Find where the given text appears and provide that cell's center as [X, Y] coordinate. 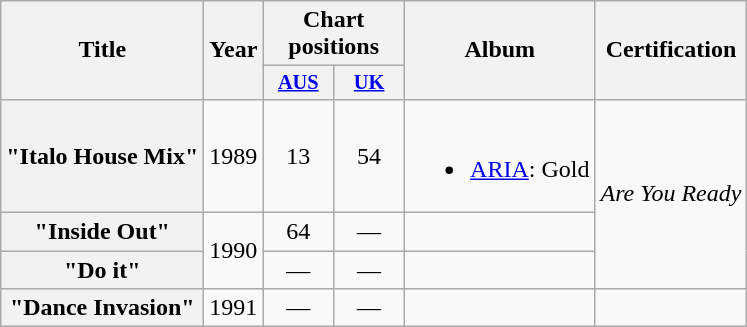
54 [370, 156]
1989 [234, 156]
"Dance Invasion" [102, 308]
"Italo House Mix" [102, 156]
1991 [234, 308]
UK [370, 83]
13 [298, 156]
Year [234, 50]
ARIA: Gold [500, 156]
1990 [234, 251]
AUS [298, 83]
Are You Ready [671, 194]
Title [102, 50]
Chart positions [334, 34]
Album [500, 50]
"Do it" [102, 270]
Certification [671, 50]
"Inside Out" [102, 232]
64 [298, 232]
